Provide the (x, y) coordinate of the cell's center where the given text is located.  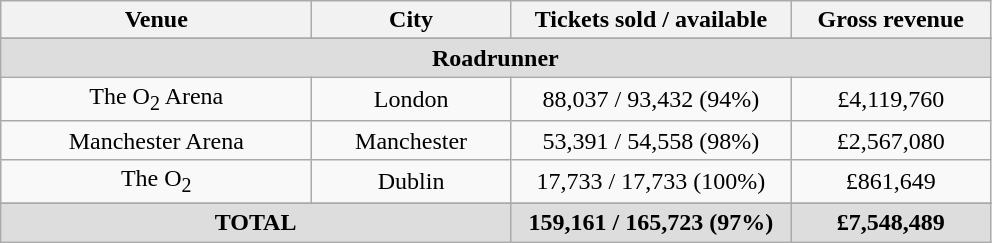
Tickets sold / available (650, 20)
London (412, 99)
The O2 (156, 181)
Dublin (412, 181)
88,037 / 93,432 (94%) (650, 99)
£861,649 (890, 181)
£4,119,760 (890, 99)
Venue (156, 20)
The O2 Arena (156, 99)
159,161 / 165,723 (97%) (650, 223)
53,391 / 54,558 (98%) (650, 140)
Manchester Arena (156, 140)
TOTAL (256, 223)
£2,567,080 (890, 140)
Roadrunner (496, 58)
City (412, 20)
Manchester (412, 140)
17,733 / 17,733 (100%) (650, 181)
Gross revenue (890, 20)
£7,548,489 (890, 223)
